Scan for the cell matching the given text and deliver its (X, Y) coordinate at center. 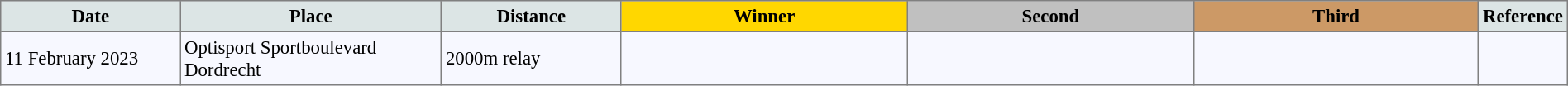
11 February 2023 (91, 58)
Third (1336, 17)
Second (1050, 17)
2000m relay (531, 58)
Distance (531, 17)
Winner (764, 17)
Place (311, 17)
Reference (1523, 17)
Optisport Sportboulevard Dordrecht (311, 58)
Date (91, 17)
